Detect which cell encompasses the target text, then output its [X, Y] center coordinate. 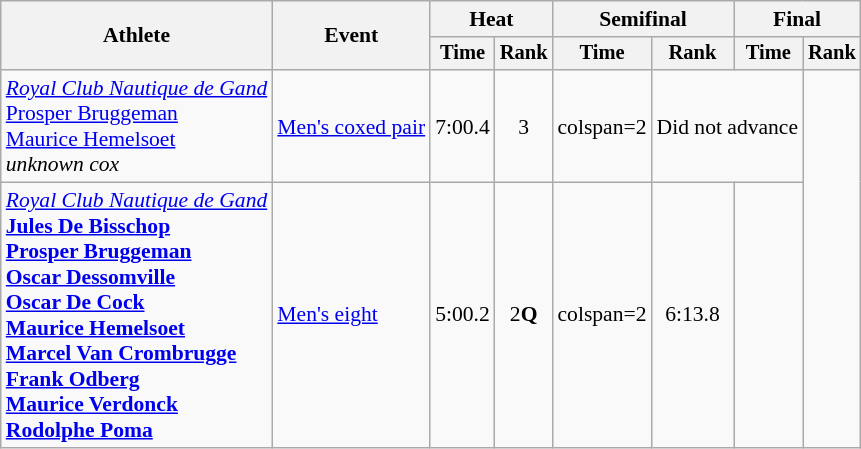
Athlete [137, 36]
Heat [491, 19]
6:13.8 [693, 316]
Royal Club Nautique de GandProsper BruggemanMaurice Hemelsoetunknown cox [137, 126]
3 [524, 126]
Men's coxed pair [351, 126]
7:00.4 [462, 126]
Event [351, 36]
Men's eight [351, 316]
Final [798, 19]
5:00.2 [462, 316]
Did not advance [728, 126]
Semifinal [642, 19]
2Q [524, 316]
